Determine the [X, Y] coordinate at the center of the cell enclosing the given text.  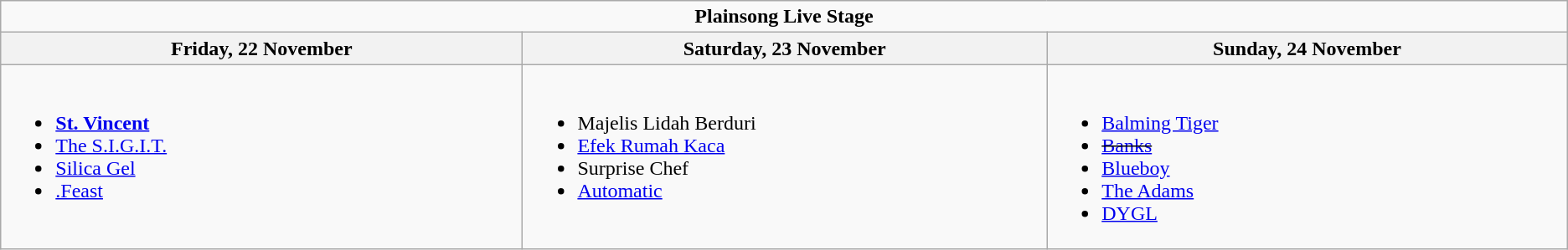
Saturday, 23 November [785, 48]
Sunday, 24 November [1308, 48]
St. VincentThe S.I.G.I.T.Silica Gel.Feast [261, 157]
Friday, 22 November [261, 48]
Majelis Lidah Berduri Efek Rumah Kaca Surprise ChefAutomatic [785, 157]
Plainsong Live Stage [784, 17]
Balming TigerBanksBlueboyThe AdamsDYGL [1308, 157]
